Determine the (x, y) coordinate at the center of the cell enclosing the given text.  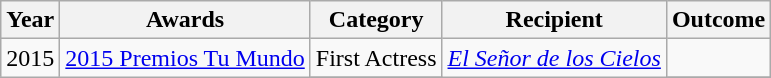
Recipient (554, 20)
El Señor de los Cielos (554, 58)
First Actress (376, 58)
Outcome (718, 20)
2015 (30, 58)
2015 Premios Tu Mundo (185, 58)
Year (30, 20)
Category (376, 20)
Awards (185, 20)
